Search for the cell housing the specified text and yield its (x, y) center coordinate. 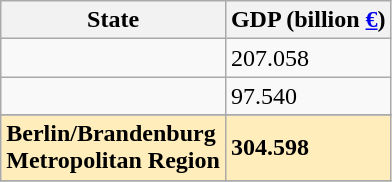
207.058 (308, 58)
GDP (billion €) (308, 20)
97.540 (308, 96)
Berlin/BrandenburgMetropolitan Region (114, 148)
304.598 (308, 148)
State (114, 20)
